Identify which cell holds the provided text, then report its [X, Y] central coordinate. 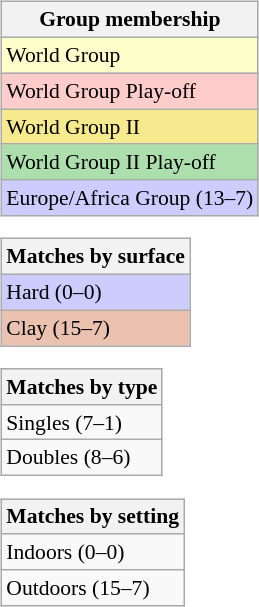
World Group Play-off [130, 91]
Europe/Africa Group (13–7) [130, 198]
World Group II [130, 127]
Matches by surface [96, 257]
Doubles (8–6) [82, 458]
Indoors (0–0) [92, 552]
Matches by type [82, 387]
Outdoors (15–7) [92, 588]
Hard (0–0) [96, 292]
Clay (15–7) [96, 328]
World Group [130, 55]
World Group II Play-off [130, 162]
Matches by setting [92, 517]
Singles (7–1) [82, 422]
Group membership [130, 20]
